Detect which cell encompasses the target text, then output its (X, Y) center coordinate. 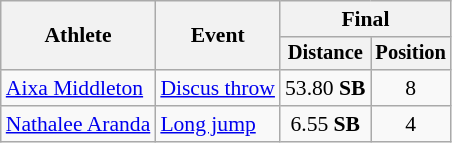
Discus throw (218, 88)
Distance (326, 54)
Athlete (78, 36)
4 (410, 124)
Nathalee Aranda (78, 124)
Event (218, 36)
8 (410, 88)
53.80 SB (326, 88)
6.55 SB (326, 124)
Long jump (218, 124)
Position (410, 54)
Aixa Middleton (78, 88)
Final (366, 19)
